Search for the cell housing the specified text and yield its (x, y) center coordinate. 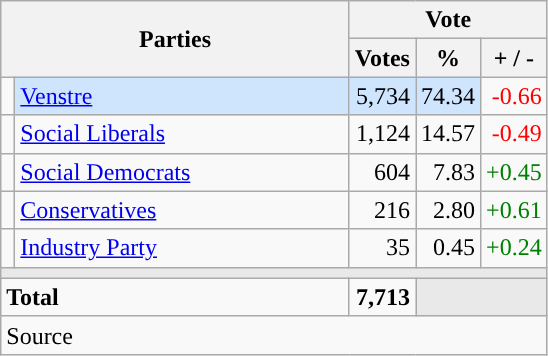
Social Liberals (182, 134)
0.45 (448, 248)
Votes (382, 58)
14.57 (448, 134)
Conservatives (182, 210)
74.34 (448, 96)
Parties (176, 39)
Total (176, 297)
Industry Party (182, 248)
Venstre (182, 96)
Vote (448, 20)
-0.66 (514, 96)
5,734 (382, 96)
Social Democrats (182, 172)
35 (382, 248)
+0.24 (514, 248)
1,124 (382, 134)
7,713 (382, 297)
2.80 (448, 210)
604 (382, 172)
+0.45 (514, 172)
+ / - (514, 58)
Source (274, 335)
-0.49 (514, 134)
7.83 (448, 172)
% (448, 58)
+0.61 (514, 210)
216 (382, 210)
